Return [X, Y] of the center of cell containing provided text 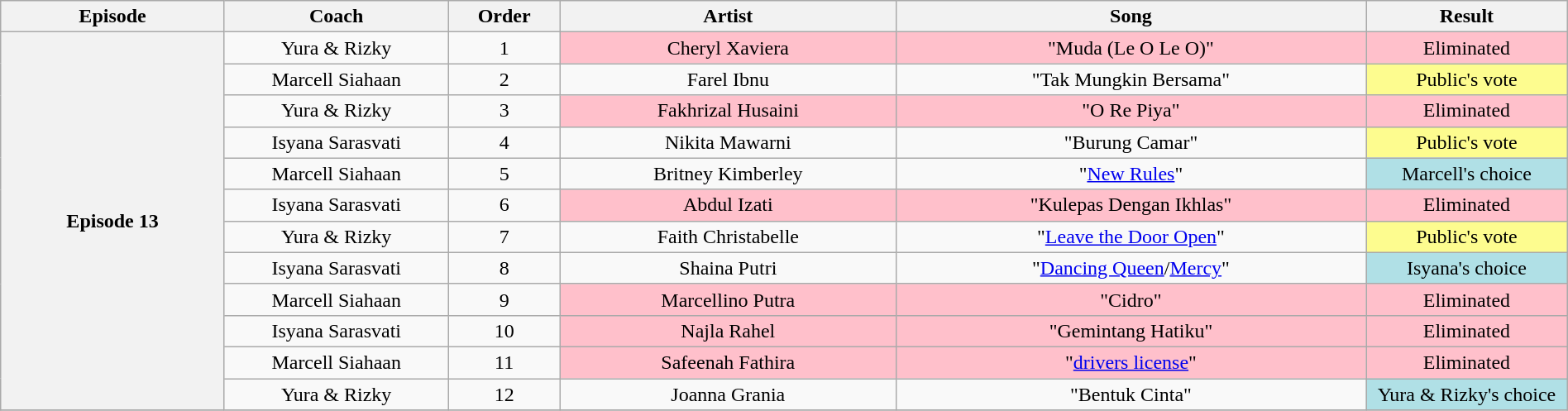
7 [504, 237]
Order [504, 17]
Britney Kimberley [728, 174]
Farel Ibnu [728, 79]
"Kulepas Dengan Ikhlas" [1131, 205]
Episode 13 [112, 222]
8 [504, 268]
"Dancing Queen/Mercy" [1131, 268]
Coach [336, 17]
"Burung Camar" [1131, 142]
Safeenah Fathira [728, 362]
"Cidro" [1131, 299]
Marcell's choice [1467, 174]
Nikita Mawarni [728, 142]
"Gemintang Hatiku" [1131, 331]
"Leave the Door Open" [1131, 237]
Song [1131, 17]
1 [504, 48]
Marcellino Putra [728, 299]
6 [504, 205]
2 [504, 79]
Fakhrizal Husaini [728, 111]
Result [1467, 17]
4 [504, 142]
Najla Rahel [728, 331]
Isyana's choice [1467, 268]
Joanna Grania [728, 394]
10 [504, 331]
11 [504, 362]
Abdul Izati [728, 205]
"Tak Mungkin Bersama" [1131, 79]
Faith Christabelle [728, 237]
Episode [112, 17]
Artist [728, 17]
3 [504, 111]
"O Re Piya" [1131, 111]
"Muda (Le O Le O)" [1131, 48]
"drivers license" [1131, 362]
"Bentuk Cinta" [1131, 394]
12 [504, 394]
"New Rules" [1131, 174]
5 [504, 174]
Shaina Putri [728, 268]
Yura & Rizky's choice [1467, 394]
Cheryl Xaviera [728, 48]
9 [504, 299]
